Locate the cell with the specified text and output its (x, y) center coordinate. 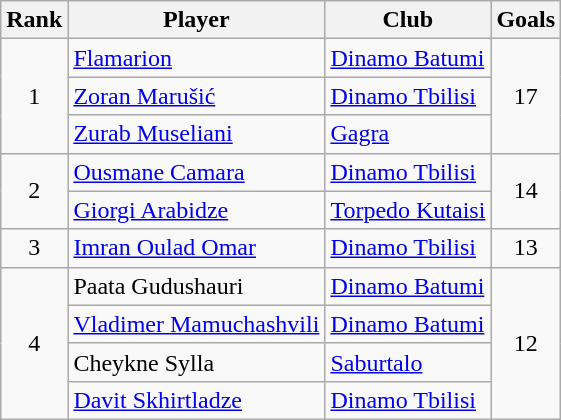
Club (408, 20)
Giorgi Arabidze (196, 210)
Imran Oulad Omar (196, 248)
1 (34, 96)
17 (526, 96)
Paata Gudushauri (196, 286)
4 (34, 343)
2 (34, 191)
Zurab Museliani (196, 134)
14 (526, 191)
Vladimer Mamuchashvili (196, 324)
Zoran Marušić (196, 96)
3 (34, 248)
Rank (34, 20)
Flamarion (196, 58)
Saburtalo (408, 362)
Cheykne Sylla (196, 362)
13 (526, 248)
Gagra (408, 134)
12 (526, 343)
Torpedo Kutaisi (408, 210)
Ousmane Camara (196, 172)
Davit Skhirtladze (196, 400)
Goals (526, 20)
Player (196, 20)
